Capture the cell that displays the provided text and extract its [x, y] central coordinate. 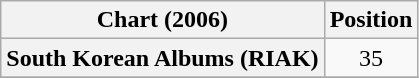
35 [371, 58]
Position [371, 20]
Chart (2006) [162, 20]
South Korean Albums (RIAK) [162, 58]
